Locate the cell with the specified text and output its (x, y) center coordinate. 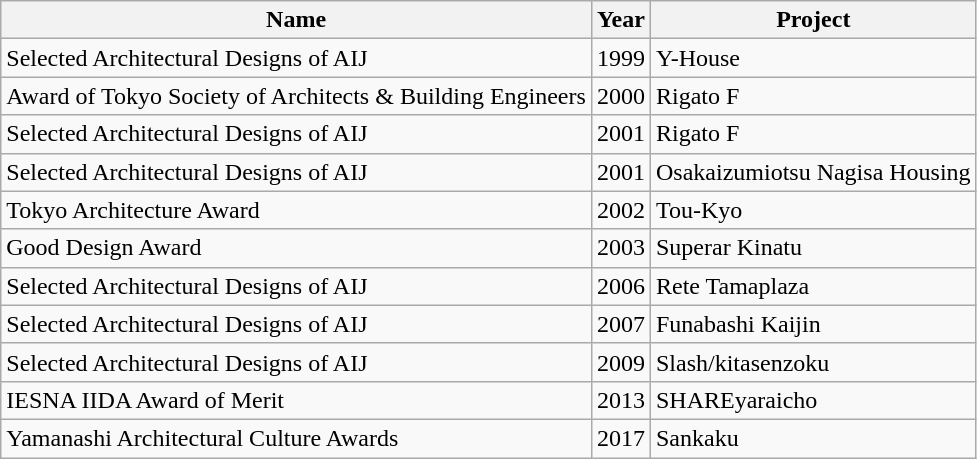
2017 (620, 438)
2003 (620, 248)
Year (620, 20)
Name (296, 20)
Rete Tamaplaza (813, 286)
Y-House (813, 58)
1999 (620, 58)
Good Design Award (296, 248)
2006 (620, 286)
IESNA IIDA Award of Merit (296, 400)
Sankaku (813, 438)
2000 (620, 96)
2013 (620, 400)
Tou-Kyo (813, 210)
Funabashi Kaijin (813, 324)
Yamanashi Architectural Culture Awards (296, 438)
2002 (620, 210)
SHAREyaraicho (813, 400)
Slash/kitasenzoku (813, 362)
Project (813, 20)
Osakaizumiotsu Nagisa Housing (813, 172)
2009 (620, 362)
Superar Kinatu (813, 248)
2007 (620, 324)
Tokyo Architecture Award (296, 210)
Award of Tokyo Society of Architects & Building Engineers (296, 96)
